Identify which cell holds the provided text, then report its (X, Y) central coordinate. 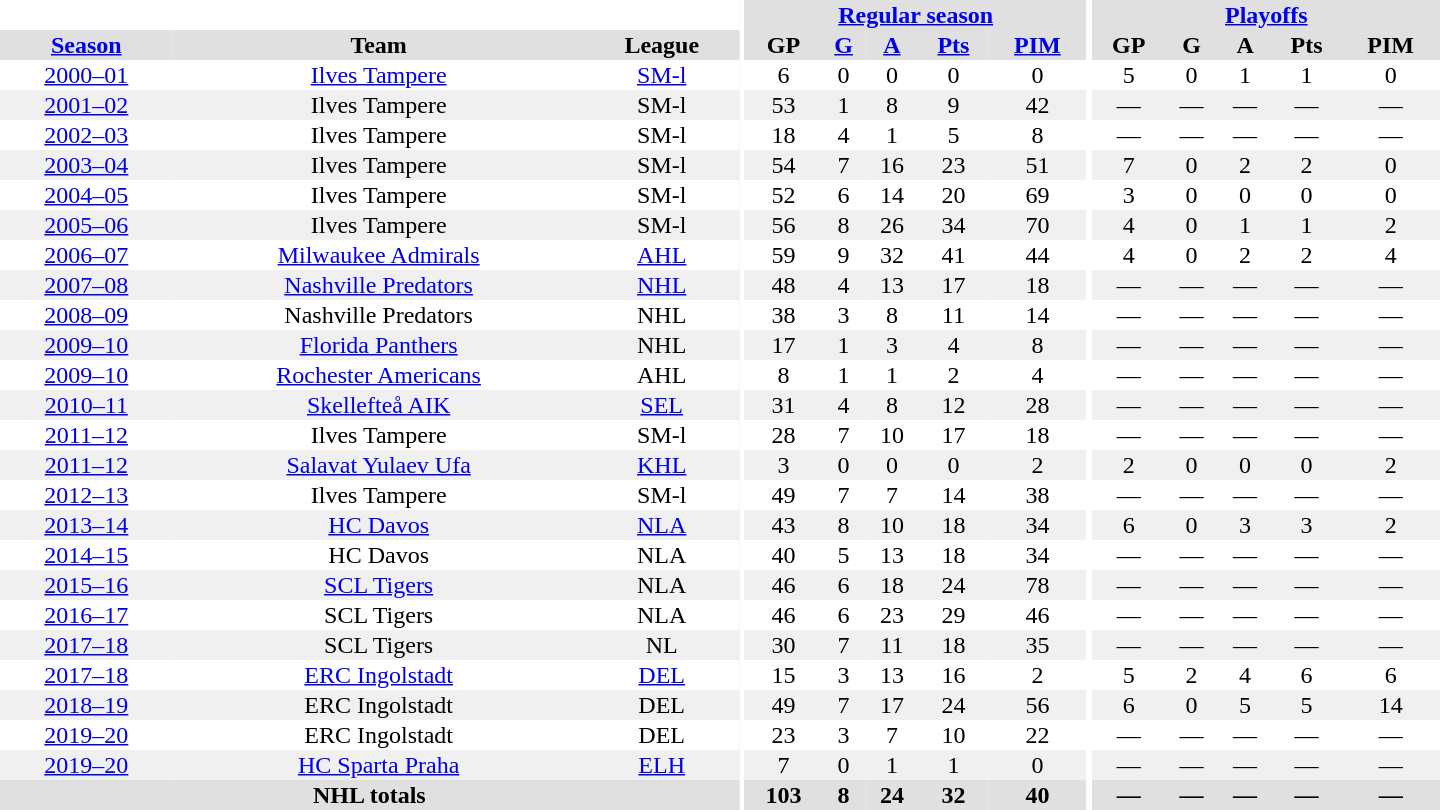
15 (784, 675)
Regular season (916, 15)
Milwaukee Admirals (379, 255)
2008–09 (86, 315)
SEL (662, 405)
2007–08 (86, 285)
78 (1038, 585)
51 (1038, 165)
Florida Panthers (379, 345)
League (662, 45)
ELH (662, 765)
NL (662, 645)
Playoffs (1266, 15)
Season (86, 45)
12 (954, 405)
2016–17 (86, 615)
2006–07 (86, 255)
35 (1038, 645)
54 (784, 165)
2014–15 (86, 555)
26 (892, 225)
44 (1038, 255)
Rochester Americans (379, 375)
2005–06 (86, 225)
2000–01 (86, 75)
20 (954, 195)
53 (784, 105)
31 (784, 405)
Salavat Yulaev Ufa (379, 465)
41 (954, 255)
2015–16 (86, 585)
70 (1038, 225)
Team (379, 45)
29 (954, 615)
2012–13 (86, 495)
2003–04 (86, 165)
48 (784, 285)
69 (1038, 195)
2002–03 (86, 135)
59 (784, 255)
2018–19 (86, 705)
22 (1038, 735)
2013–14 (86, 525)
30 (784, 645)
KHL (662, 465)
43 (784, 525)
NHL totals (370, 795)
2004–05 (86, 195)
42 (1038, 105)
103 (784, 795)
Skellefteå AIK (379, 405)
52 (784, 195)
HC Sparta Praha (379, 765)
2010–11 (86, 405)
2001–02 (86, 105)
